Pinpoint the cell where the given text exists, returning its (x, y) midpoint coordinate. 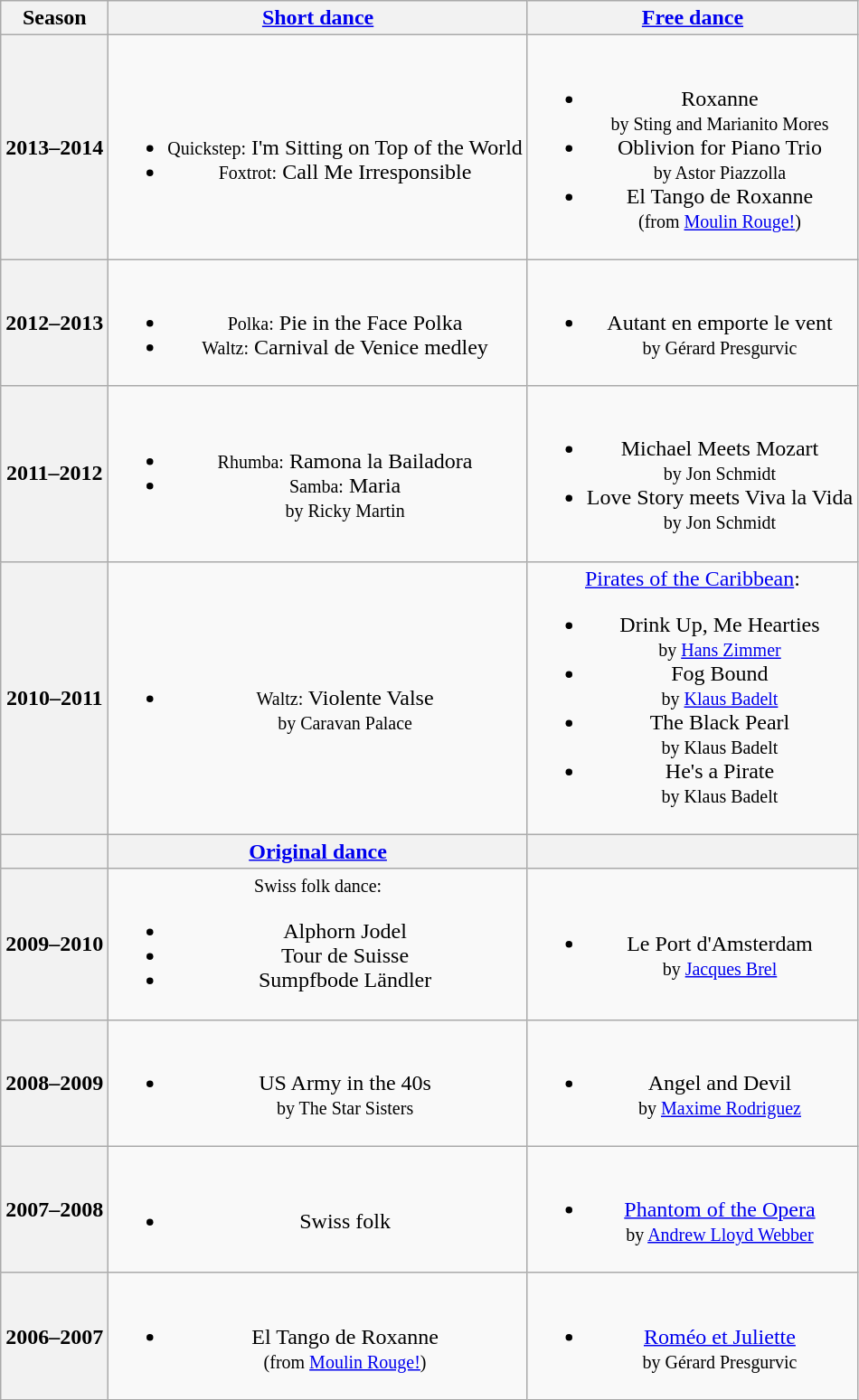
Angel and Devil by Maxime Rodriguez (693, 1083)
Michael Meets Mozart by Jon Schmidt Love Story meets Viva la Vida by Jon Schmidt (693, 474)
Swiss folk dance:Alphorn JodelTour de SuisseSumpfbode Ländler (318, 944)
Le Port d'Amsterdam by Jacques Brel (693, 944)
Waltz: Violente Valse by Caravan Palace (318, 698)
Autant en emporte le vent by Gérard Presgurvic (693, 323)
Rhumba: Ramona la BailadoraSamba: Maria by Ricky Martin (318, 474)
Short dance (318, 18)
Swiss folk (318, 1209)
Roméo et Juliette by Gérard Presgurvic (693, 1336)
2009–2010 (54, 944)
Pirates of the Caribbean:Drink Up, Me Hearties by Hans Zimmer Fog Bound by Klaus Badelt The Black Pearl by Klaus Badelt He's a Pirate by Klaus Badelt (693, 698)
Polka: Pie in the Face PolkaWaltz: Carnival de Venice medley (318, 323)
Quickstep: I'm Sitting on Top of the WorldFoxtrot: Call Me Irresponsible (318, 147)
Free dance (693, 18)
2011–2012 (54, 474)
2006–2007 (54, 1336)
2008–2009 (54, 1083)
2010–2011 (54, 698)
2012–2013 (54, 323)
El Tango de Roxanne (from Moulin Rouge!) (318, 1336)
2007–2008 (54, 1209)
2013–2014 (54, 147)
Phantom of the Opera by Andrew Lloyd Webber (693, 1209)
US Army in the 40s by The Star Sisters (318, 1083)
Original dance (318, 851)
Roxanne by Sting and Marianito Mores Oblivion for Piano Trio by Astor Piazzolla El Tango de Roxanne (from Moulin Rouge!) (693, 147)
Season (54, 18)
